Extract the [X, Y] coordinate from the center of the cell holding the provided text.  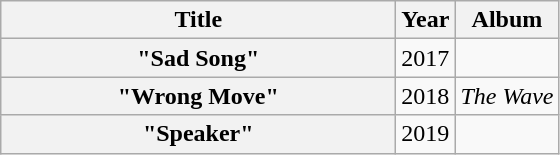
Album [507, 20]
"Wrong Move" [198, 96]
2018 [426, 96]
The Wave [507, 96]
"Sad Song" [198, 58]
Title [198, 20]
2017 [426, 58]
Year [426, 20]
2019 [426, 134]
"Speaker" [198, 134]
